Return the (x, y) coordinate for the center point of the cell that contains the specified text.  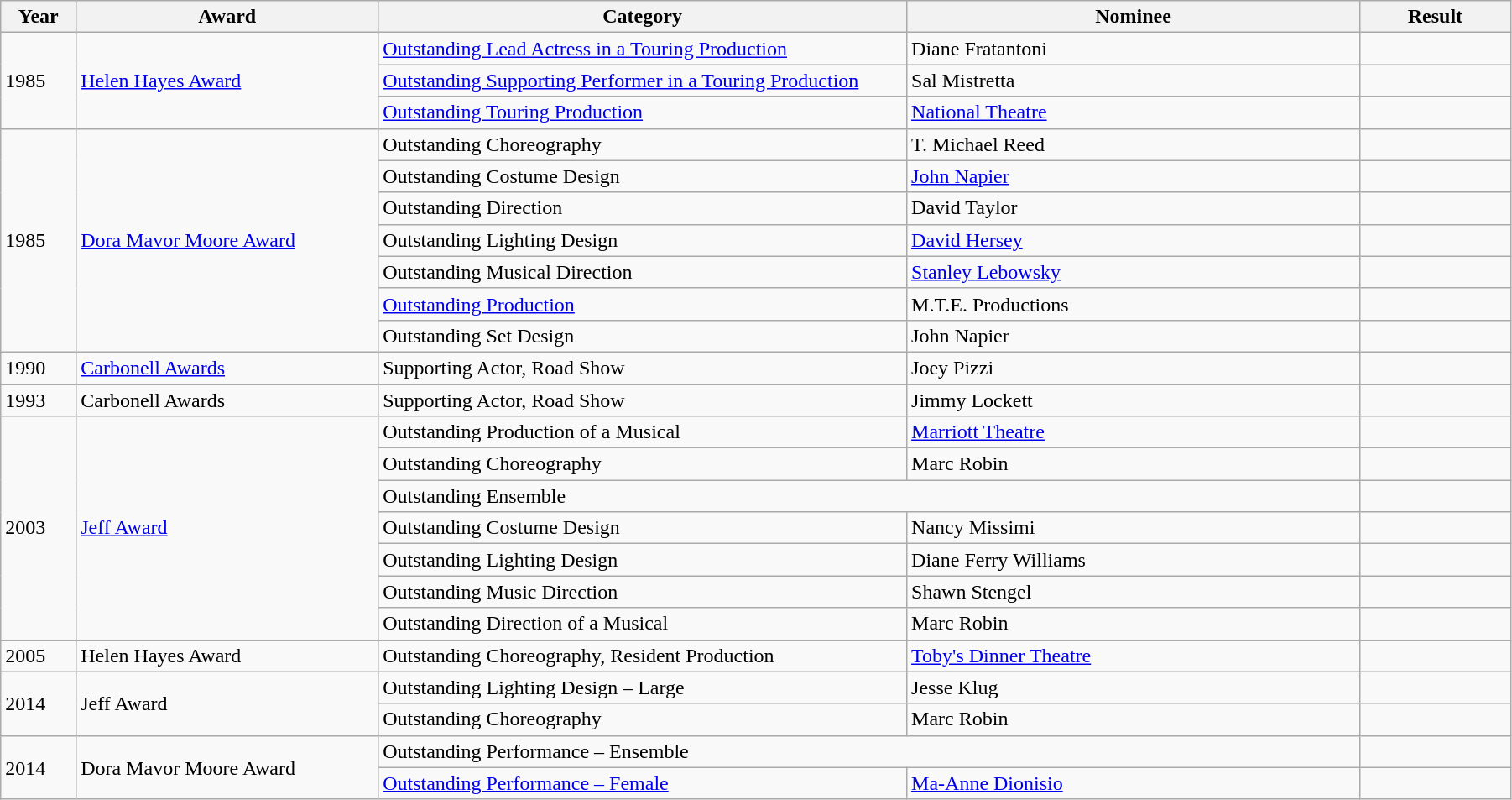
National Theatre (1134, 112)
T. Michael Reed (1134, 144)
Diane Fratantoni (1134, 49)
David Taylor (1134, 208)
Stanley Lebowsky (1134, 272)
Outstanding Lead Actress in a Touring Production (643, 49)
Award (227, 17)
David Hersey (1134, 240)
Outstanding Performance – Female (643, 783)
Outstanding Direction (643, 208)
Outstanding Set Design (643, 336)
Sal Mistretta (1134, 81)
Outstanding Music Direction (643, 592)
2003 (39, 528)
Outstanding Supporting Performer in a Touring Production (643, 81)
Outstanding Touring Production (643, 112)
Outstanding Choreography, Resident Production (643, 656)
Nancy Missimi (1134, 528)
Shawn Stengel (1134, 592)
Diane Ferry Williams (1134, 560)
Outstanding Musical Direction (643, 272)
Outstanding Ensemble (869, 496)
Result (1435, 17)
Toby's Dinner Theatre (1134, 656)
Outstanding Production of a Musical (643, 432)
M.T.E. Productions (1134, 304)
Nominee (1134, 17)
Category (643, 17)
2005 (39, 656)
Outstanding Performance – Ensemble (869, 751)
Outstanding Lighting Design – Large (643, 688)
Ma-Anne Dionisio (1134, 783)
Joey Pizzi (1134, 368)
Jimmy Lockett (1134, 400)
Outstanding Production (643, 304)
1990 (39, 368)
Marriott Theatre (1134, 432)
1993 (39, 400)
Jesse Klug (1134, 688)
Outstanding Direction of a Musical (643, 624)
Year (39, 17)
